Output the [X, Y] coordinate of the center of the cell containing the given text.  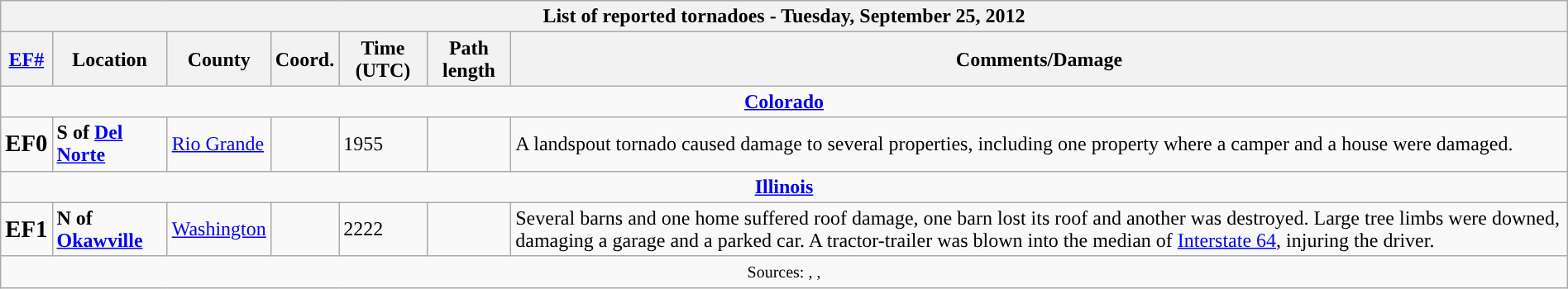
Time (UTC) [383, 59]
Path length [468, 59]
Location [109, 59]
A landspout tornado caused damage to several properties, including one property where a camper and a house were damaged. [1040, 144]
EF1 [26, 230]
List of reported tornadoes - Tuesday, September 25, 2012 [784, 17]
Sources: , , [784, 272]
EF# [26, 59]
S of Del Norte [109, 144]
Washington [218, 230]
2222 [383, 230]
Comments/Damage [1040, 59]
Rio Grande [218, 144]
EF0 [26, 144]
County [218, 59]
1955 [383, 144]
Illinois [784, 187]
Coord. [304, 59]
N of Okawville [109, 230]
Colorado [784, 102]
